Find where the given text appears and provide that cell's center as (x, y) coordinate. 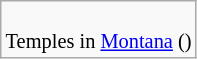
Temples in Montana () (99, 29)
